Find where the given text appears and provide that cell's center as [x, y] coordinate. 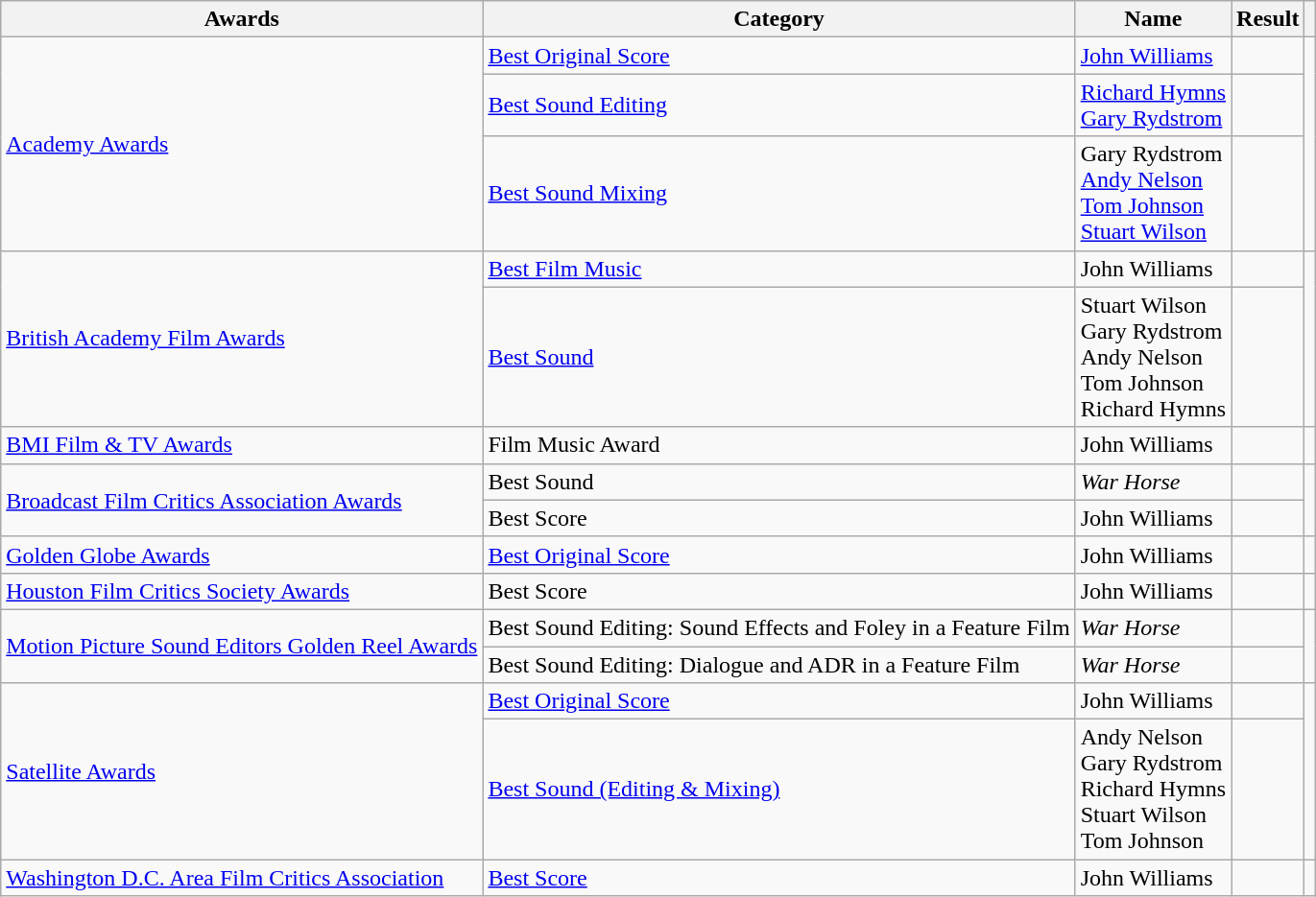
Andy NelsonGary RydstromRichard HymnsStuart WilsonTom Johnson [1153, 790]
Motion Picture Sound Editors Golden Reel Awards [242, 646]
Name [1153, 19]
Best Sound Mixing [779, 194]
Academy Awards [242, 144]
Best Sound Editing: Dialogue and ADR in a Feature Film [779, 665]
Best Sound (Editing & Mixing) [779, 790]
Richard HymnsGary Rydstrom [1153, 106]
Awards [242, 19]
Stuart WilsonGary RydstromAndy NelsonTom JohnsonRichard Hymns [1153, 357]
Satellite Awards [242, 771]
Washington D.C. Area Film Critics Association [242, 878]
British Academy Film Awards [242, 339]
Broadcast Film Critics Association Awards [242, 500]
Category [779, 19]
Film Music Award [779, 445]
Houston Film Critics Society Awards [242, 591]
Golden Globe Awards [242, 555]
Best Sound Editing [779, 106]
Result [1268, 19]
Best Film Music [779, 269]
Gary RydstromAndy Nelson Tom Johnson Stuart Wilson [1153, 194]
Best Sound Editing: Sound Effects and Foley in a Feature Film [779, 627]
BMI Film & TV Awards [242, 445]
